Search for the cell housing the specified text and yield its [x, y] center coordinate. 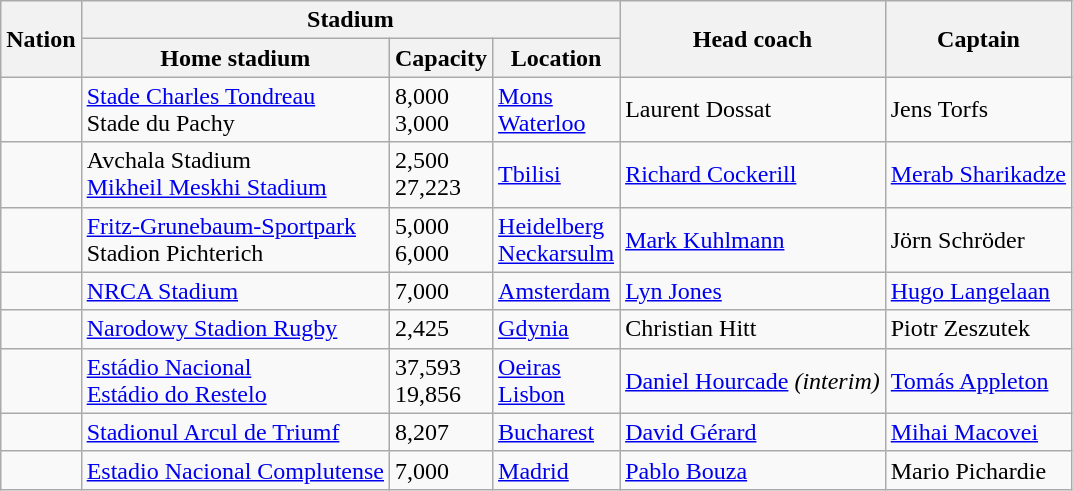
Stadium [350, 20]
MonsWaterloo [556, 110]
OeirasLisbon [556, 380]
Hugo Langelaan [978, 291]
Capacity [442, 58]
Tbilisi [556, 174]
David Gérard [753, 432]
HeidelbergNeckarsulm [556, 240]
Home stadium [235, 58]
8,0003,000 [442, 110]
Daniel Hourcade (interim) [753, 380]
Stade Charles TondreauStade du Pachy [235, 110]
Fritz-Grunebaum-SportparkStadion Pichterich [235, 240]
Mario Pichardie [978, 470]
Bucharest [556, 432]
Amsterdam [556, 291]
5,0006,000 [442, 240]
Piotr Zeszutek [978, 329]
Madrid [556, 470]
Tomás Appleton [978, 380]
Head coach [753, 39]
2,50027,223 [442, 174]
Richard Cockerill [753, 174]
Estadio Nacional Complutense [235, 470]
Mihai Macovei [978, 432]
Christian Hitt [753, 329]
8,207 [442, 432]
Lyn Jones [753, 291]
NRCA Stadium [235, 291]
Gdynia [556, 329]
Nation [41, 39]
Jörn Schröder [978, 240]
Narodowy Stadion Rugby [235, 329]
Avchala StadiumMikheil Meskhi Stadium [235, 174]
Stadionul Arcul de Triumf [235, 432]
Jens Torfs [978, 110]
2,425 [442, 329]
Mark Kuhlmann [753, 240]
Location [556, 58]
Estádio NacionalEstádio do Restelo [235, 380]
37,59319,856 [442, 380]
Pablo Bouza [753, 470]
Captain [978, 39]
Merab Sharikadze [978, 174]
Laurent Dossat [753, 110]
